Pinpoint the cell where the given text exists, returning its (x, y) midpoint coordinate. 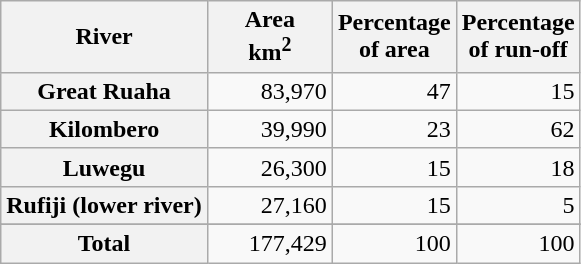
Percentageof run-off (518, 37)
18 (518, 167)
62 (518, 129)
23 (394, 129)
River (104, 37)
Kilombero (104, 129)
5 (518, 205)
Areakm2 (270, 37)
177,429 (270, 244)
Luwegu (104, 167)
Rufiji (lower river) (104, 205)
26,300 (270, 167)
83,970 (270, 91)
39,990 (270, 129)
47 (394, 91)
Total (104, 244)
Percentageof area (394, 37)
27,160 (270, 205)
Great Ruaha (104, 91)
